Locate the cell with the specified text and output its (X, Y) center coordinate. 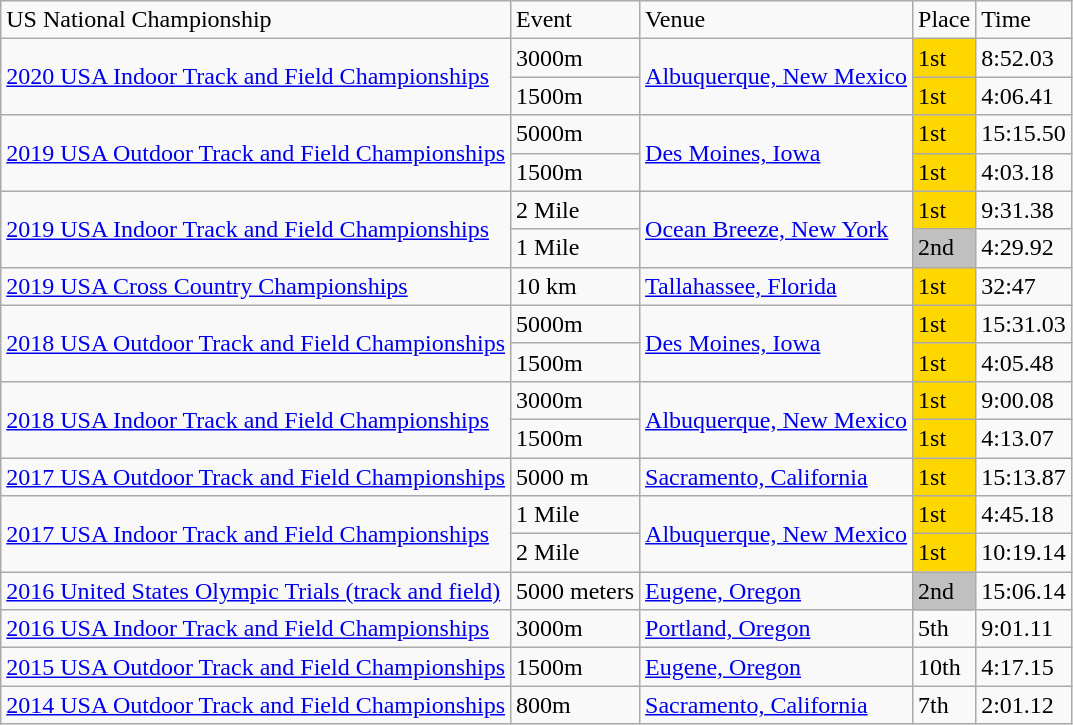
2019 USA Indoor Track and Field Championships (256, 229)
Place (944, 20)
2018 USA Outdoor Track and Field Championships (256, 343)
2017 USA Outdoor Track and Field Championships (256, 477)
15:06.14 (1024, 591)
5000 meters (576, 591)
9:00.08 (1024, 400)
15:13.87 (1024, 477)
4:05.48 (1024, 362)
15:15.50 (1024, 134)
Event (576, 20)
10th (944, 667)
7th (944, 705)
4:45.18 (1024, 515)
4:29.92 (1024, 248)
800m (576, 705)
Portland, Oregon (776, 629)
4:03.18 (1024, 172)
2015 USA Outdoor Track and Field Championships (256, 667)
9:31.38 (1024, 210)
5th (944, 629)
Tallahassee, Florida (776, 286)
4:06.41 (1024, 96)
5000 m (576, 477)
2016 United States Olympic Trials (track and field) (256, 591)
2020 USA Indoor Track and Field Championships (256, 77)
US National Championship (256, 20)
4:17.15 (1024, 667)
10:19.14 (1024, 553)
Time (1024, 20)
2019 USA Cross Country Championships (256, 286)
32:47 (1024, 286)
15:31.03 (1024, 324)
9:01.11 (1024, 629)
2016 USA Indoor Track and Field Championships (256, 629)
2017 USA Indoor Track and Field Championships (256, 534)
Venue (776, 20)
2018 USA Indoor Track and Field Championships (256, 419)
2014 USA Outdoor Track and Field Championships (256, 705)
10 km (576, 286)
2:01.12 (1024, 705)
8:52.03 (1024, 58)
Ocean Breeze, New York (776, 229)
2019 USA Outdoor Track and Field Championships (256, 153)
4:13.07 (1024, 438)
